From the cell containing the given text, extract its center point as (x, y) coordinate. 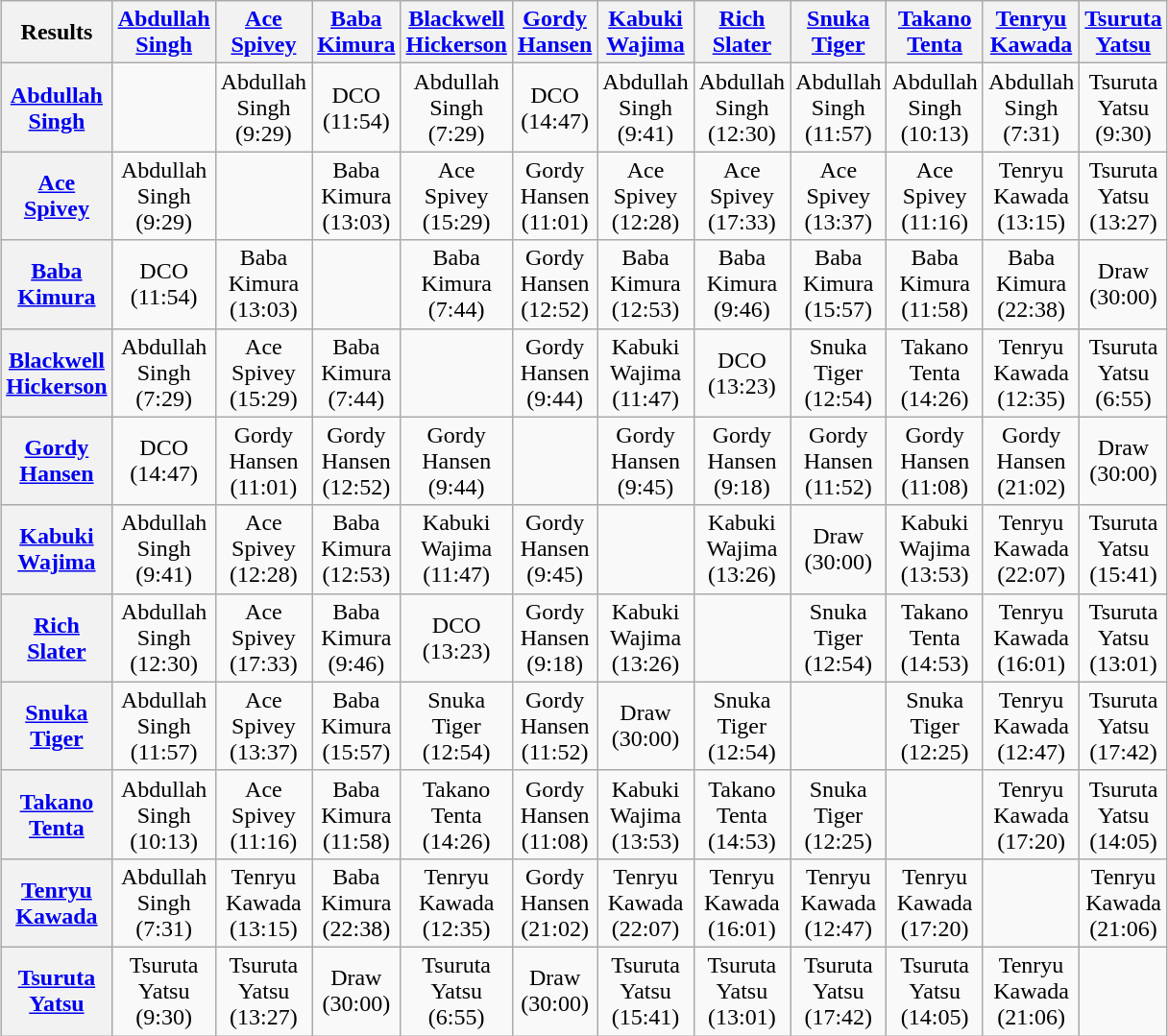
Results (57, 33)
